From the cell containing the given text, extract its center point as (x, y) coordinate. 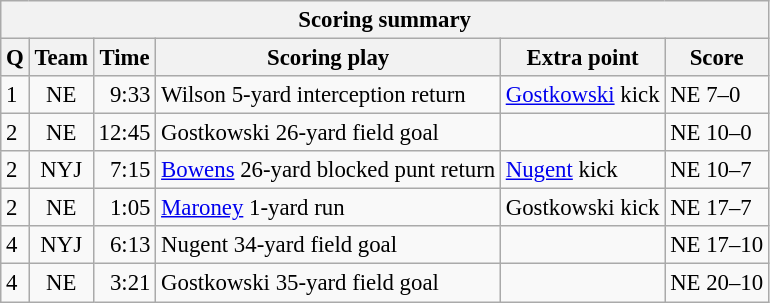
3:21 (124, 283)
Bowens 26-yard blocked punt return (328, 170)
Q (15, 58)
Maroney 1-yard run (328, 208)
Nugent 34-yard field goal (328, 245)
Scoring summary (385, 20)
NE 17–7 (717, 208)
NE 17–10 (717, 245)
12:45 (124, 133)
1:05 (124, 208)
1 (15, 95)
Nugent kick (582, 170)
7:15 (124, 170)
Extra point (582, 58)
Score (717, 58)
9:33 (124, 95)
Gostkowski 26-yard field goal (328, 133)
Team (61, 58)
NE 7–0 (717, 95)
NE 10–0 (717, 133)
NE 20–10 (717, 283)
Wilson 5-yard interception return (328, 95)
NE 10–7 (717, 170)
Gostkowski 35-yard field goal (328, 283)
Scoring play (328, 58)
Time (124, 58)
6:13 (124, 245)
